Scan for the cell matching the given text and deliver its (X, Y) coordinate at center. 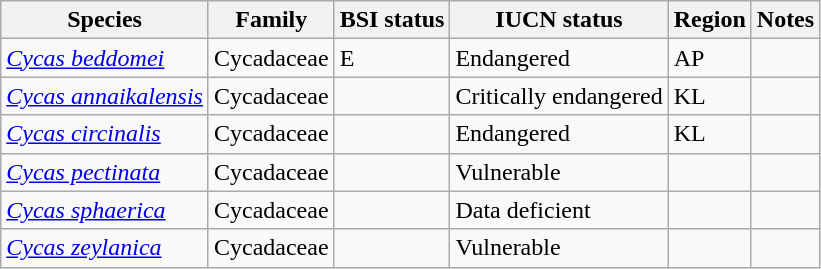
Critically endangered (559, 96)
Cycas circinalis (105, 134)
Cycas zeylanica (105, 248)
Family (271, 20)
E (392, 58)
Data deficient (559, 210)
AP (710, 58)
Region (710, 20)
Cycas sphaerica (105, 210)
Species (105, 20)
Cycas pectinata (105, 172)
BSI status (392, 20)
Notes (785, 20)
Cycas annaikalensis (105, 96)
Cycas beddomei (105, 58)
IUCN status (559, 20)
